Return the (X, Y) coordinate for the center point of the cell that contains the specified text.  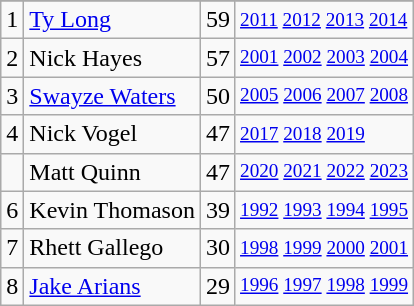
30 (218, 248)
59 (218, 20)
1996 1997 1998 1999 (324, 286)
2020 2021 2022 2023 (324, 172)
8 (12, 286)
Jake Arians (112, 286)
2005 2006 2007 2008 (324, 96)
1 (12, 20)
39 (218, 210)
2011 2012 2013 2014 (324, 20)
Kevin Thomason (112, 210)
29 (218, 286)
1992 1993 1994 1995 (324, 210)
3 (12, 96)
Nick Vogel (112, 134)
7 (12, 248)
Matt Quinn (112, 172)
Ty Long (112, 20)
50 (218, 96)
Rhett Gallego (112, 248)
1998 1999 2000 2001 (324, 248)
Swayze Waters (112, 96)
2001 2002 2003 2004 (324, 58)
4 (12, 134)
6 (12, 210)
57 (218, 58)
2 (12, 58)
Nick Hayes (112, 58)
2017 2018 2019 (324, 134)
